Pinpoint the cell where the given text exists, returning its (X, Y) midpoint coordinate. 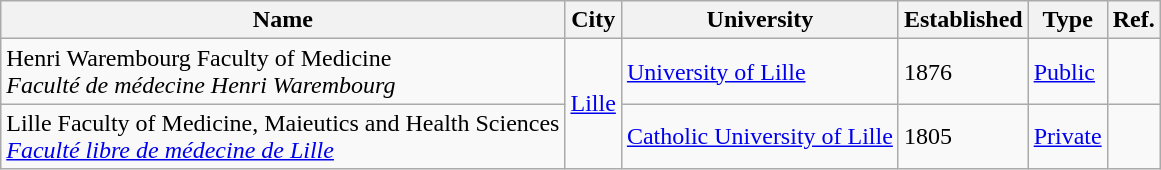
1876 (963, 72)
City (593, 20)
Private (1068, 136)
1805 (963, 136)
Ref. (1134, 20)
Type (1068, 20)
Lille Faculty of Medicine, Maieutics and Health SciencesFaculté libre de médecine de Lille (283, 136)
Catholic University of Lille (760, 136)
Name (283, 20)
Established (963, 20)
University of Lille (760, 72)
University (760, 20)
Lille (593, 104)
Public (1068, 72)
Henri Warembourg Faculty of MedicineFaculté de médecine Henri Warembourg (283, 72)
